From the cell containing the given text, extract its center point as [x, y] coordinate. 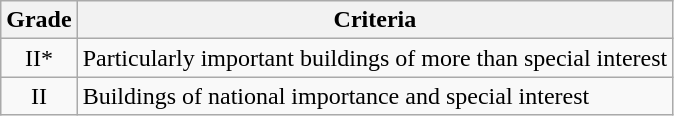
Buildings of national importance and special interest [375, 96]
II [39, 96]
Grade [39, 20]
Criteria [375, 20]
Particularly important buildings of more than special interest [375, 58]
II* [39, 58]
